Output the [X, Y] coordinate of the center of the cell containing the given text.  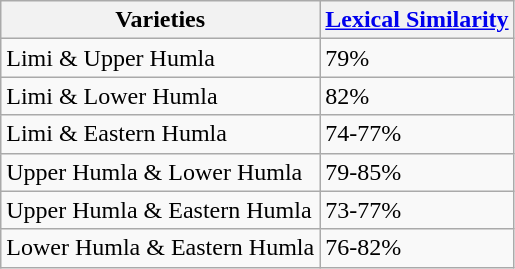
Upper Humla & Eastern Humla [160, 210]
79% [417, 58]
79-85% [417, 172]
74-77% [417, 134]
Upper Humla & Lower Humla [160, 172]
Lower Humla & Eastern Humla [160, 248]
Limi & Upper Humla [160, 58]
Limi & Eastern Humla [160, 134]
Limi & Lower Humla [160, 96]
76-82% [417, 248]
82% [417, 96]
73-77% [417, 210]
Varieties [160, 20]
Lexical Similarity [417, 20]
